Provide the [X, Y] coordinate of the cell's center where the given text is located.  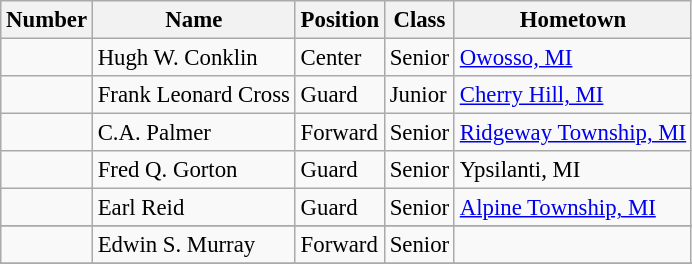
Hometown [572, 20]
Junior [419, 95]
Earl Reid [194, 208]
Alpine Township, MI [572, 208]
Edwin S. Murray [194, 245]
Position [340, 20]
Cherry Hill, MI [572, 95]
Center [340, 58]
Owosso, MI [572, 58]
C.A. Palmer [194, 133]
Name [194, 20]
Number [47, 20]
Frank Leonard Cross [194, 95]
Ypsilanti, MI [572, 170]
Class [419, 20]
Ridgeway Township, MI [572, 133]
Fred Q. Gorton [194, 170]
Hugh W. Conklin [194, 58]
